Locate the cell with the specified text and output its (x, y) center coordinate. 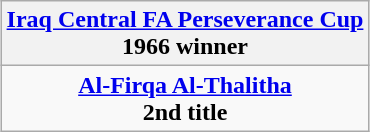
Iraq Central FA Perseverance Cup1966 winner (185, 34)
Al-Firqa Al-Thalitha2nd title (185, 98)
